Output the [X, Y] coordinate of the center of the cell containing the given text.  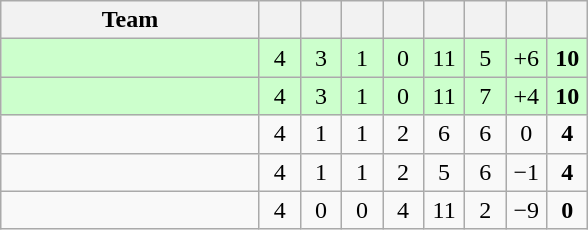
+6 [526, 58]
7 [486, 96]
Team [130, 20]
−9 [526, 210]
−1 [526, 172]
+4 [526, 96]
